Detect which cell encompasses the target text, then output its [x, y] center coordinate. 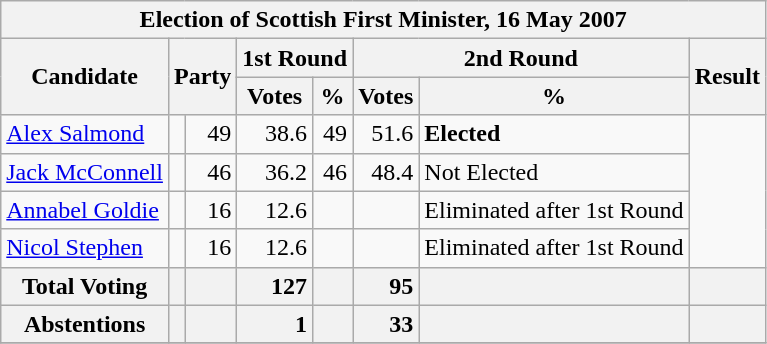
Election of Scottish First Minister, 16 May 2007 [384, 20]
33 [386, 324]
38.6 [275, 134]
1st Round [295, 58]
Elected [554, 134]
Party [202, 77]
127 [275, 286]
1 [275, 324]
Nicol Stephen [85, 248]
Abstentions [85, 324]
95 [386, 286]
Alex Salmond [85, 134]
36.2 [275, 172]
2nd Round [522, 58]
51.6 [386, 134]
Jack McConnell [85, 172]
Total Voting [85, 286]
48.4 [386, 172]
Annabel Goldie [85, 210]
Result [727, 77]
Not Elected [554, 172]
Candidate [85, 77]
